Output the [X, Y] coordinate of the center of the cell containing the given text.  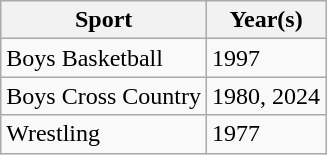
Year(s) [266, 20]
1977 [266, 134]
Wrestling [104, 134]
1997 [266, 58]
Boys Cross Country [104, 96]
Sport [104, 20]
Boys Basketball [104, 58]
1980, 2024 [266, 96]
